Locate the cell with the specified text and output its [x, y] center coordinate. 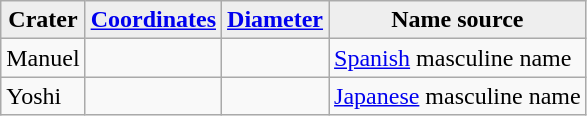
Diameter [276, 20]
Crater [43, 20]
Japanese masculine name [458, 96]
Name source [458, 20]
Coordinates [153, 20]
Manuel [43, 58]
Yoshi [43, 96]
Spanish masculine name [458, 58]
